Determine the [x, y] coordinate at the center of the cell enclosing the given text.  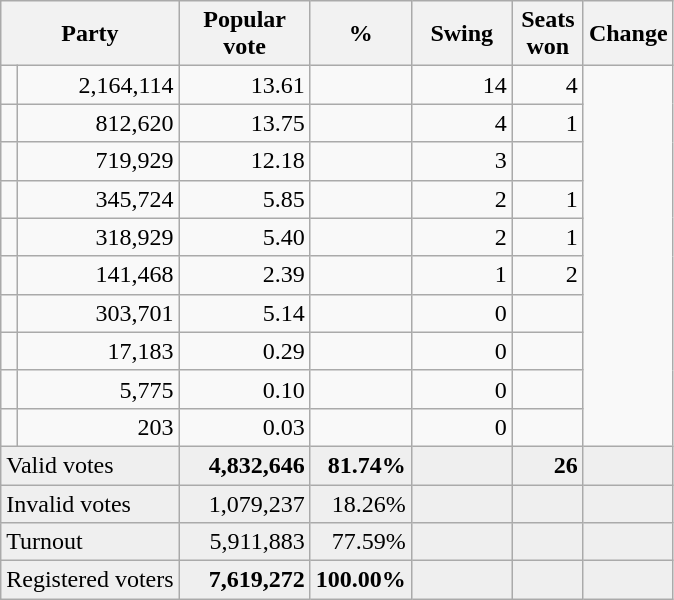
Change [628, 34]
81.74% [360, 465]
77.59% [360, 542]
12.18 [244, 161]
26 [548, 465]
345,724 [99, 199]
318,929 [99, 237]
13.75 [244, 123]
Valid votes [90, 465]
100.00% [360, 580]
203 [99, 427]
4,832,646 [244, 465]
0.29 [244, 351]
2,164,114 [99, 85]
Popular vote [244, 34]
17,183 [99, 351]
812,620 [99, 123]
Swing [462, 34]
1,079,237 [244, 503]
Seatswon [548, 34]
141,468 [99, 275]
7,619,272 [244, 580]
Registered voters [90, 580]
Invalid votes [90, 503]
Turnout [90, 542]
18.26% [360, 503]
719,929 [99, 161]
5.14 [244, 313]
5.40 [244, 237]
0.03 [244, 427]
0.10 [244, 389]
2.39 [244, 275]
Party [90, 34]
5,911,883 [244, 542]
303,701 [99, 313]
5,775 [99, 389]
3 [462, 161]
14 [462, 85]
5.85 [244, 199]
13.61 [244, 85]
% [360, 34]
